Search for the cell housing the specified text and yield its (x, y) center coordinate. 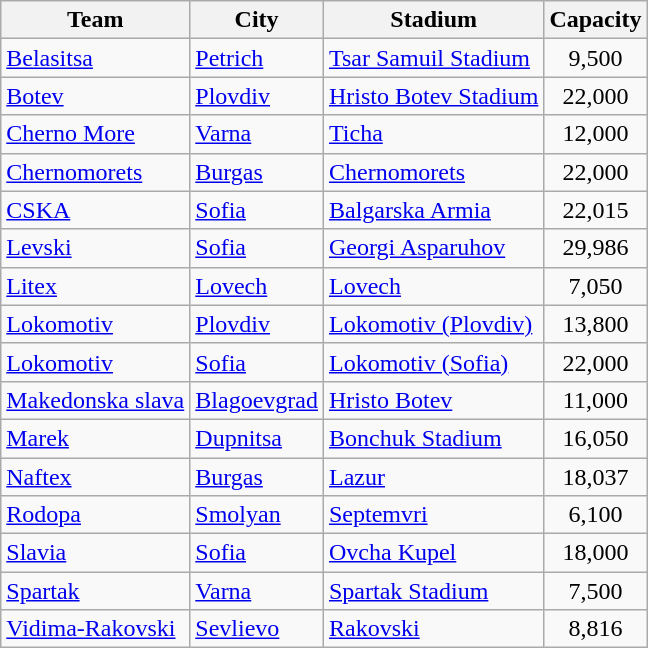
Tsar Samuil Stadium (433, 58)
Slavia (96, 553)
18,037 (596, 477)
Hristo Botev (433, 400)
Lazur (433, 477)
Balgarska Armia (433, 210)
Ovcha Kupel (433, 553)
Bonchuk Stadium (433, 438)
City (257, 20)
12,000 (596, 134)
Lokomotiv (Sofia) (433, 362)
Dupnitsa (257, 438)
Litex (96, 286)
Belasitsa (96, 58)
Team (96, 20)
16,050 (596, 438)
Lokomotiv (Plovdiv) (433, 324)
Capacity (596, 20)
CSKA (96, 210)
Smolyan (257, 515)
13,800 (596, 324)
Rodopa (96, 515)
Septemvri (433, 515)
22,015 (596, 210)
Hristo Botev Stadium (433, 96)
Stadium (433, 20)
6,100 (596, 515)
7,500 (596, 591)
29,986 (596, 248)
Ticha (433, 134)
9,500 (596, 58)
18,000 (596, 553)
Petrich (257, 58)
Georgi Asparuhov (433, 248)
Vidima-Rakovski (96, 629)
Levski (96, 248)
8,816 (596, 629)
Blagoevgrad (257, 400)
Spartak Stadium (433, 591)
7,050 (596, 286)
Marek (96, 438)
Naftex (96, 477)
Botev (96, 96)
Spartak (96, 591)
11,000 (596, 400)
Cherno More (96, 134)
Makedonska slava (96, 400)
Rakovski (433, 629)
Sevlievo (257, 629)
